For the text-containing cell, return its midpoint in [x, y] coordinate format. 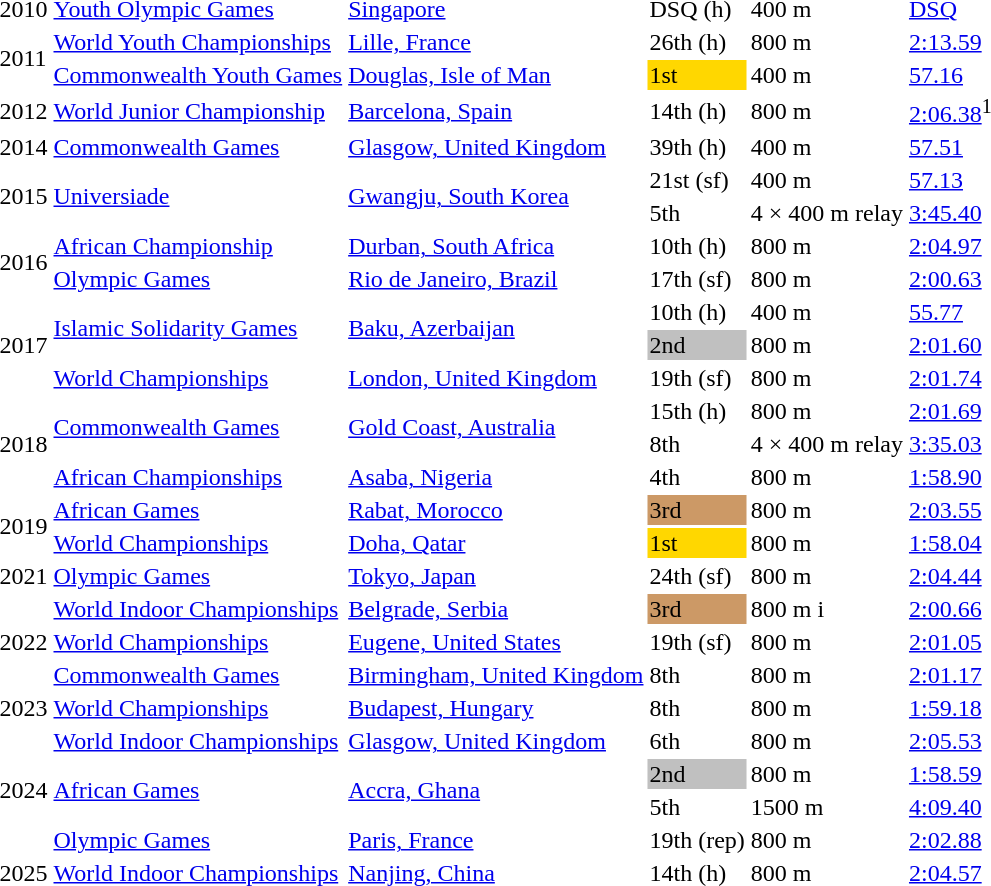
6th [697, 741]
Birmingham, United Kingdom [496, 675]
Baku, Azerbaijan [496, 328]
1500 m [826, 807]
Budapest, Hungary [496, 708]
Universiade [198, 196]
39th (h) [697, 147]
Durban, South Africa [496, 246]
Islamic Solidarity Games [198, 328]
Rabat, Morocco [496, 510]
17th (sf) [697, 279]
19th (rep) [697, 840]
World Youth Championships [198, 42]
Belgrade, Serbia [496, 609]
Doha, Qatar [496, 543]
Gold Coast, Australia [496, 428]
4th [697, 477]
800 m i [826, 609]
African Championship [198, 246]
World Junior Championship [198, 111]
Commonwealth Youth Games [198, 75]
London, United Kingdom [496, 378]
Eugene, United States [496, 642]
Gwangju, South Korea [496, 196]
African Championships [198, 477]
Tokyo, Japan [496, 576]
26th (h) [697, 42]
24th (sf) [697, 576]
15th (h) [697, 411]
21st (sf) [697, 180]
Douglas, Isle of Man [496, 75]
Paris, France [496, 840]
14th (h) [697, 111]
Lille, France [496, 42]
Accra, Ghana [496, 790]
Asaba, Nigeria [496, 477]
Barcelona, Spain [496, 111]
Rio de Janeiro, Brazil [496, 279]
